From the cell containing the given text, extract its center point as [x, y] coordinate. 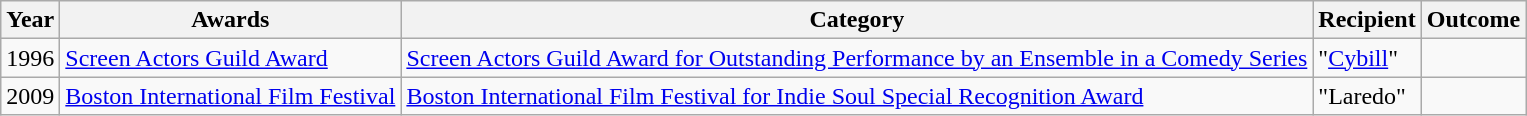
Awards [230, 20]
Boston International Film Festival [230, 96]
Year [30, 20]
Outcome [1473, 20]
1996 [30, 58]
Screen Actors Guild Award [230, 58]
"Laredo" [1367, 96]
Screen Actors Guild Award for Outstanding Performance by an Ensemble in a Comedy Series [857, 58]
Boston International Film Festival for Indie Soul Special Recognition Award [857, 96]
Recipient [1367, 20]
"Cybill" [1367, 58]
2009 [30, 96]
Category [857, 20]
